Detect which cell encompasses the target text, then output its [x, y] center coordinate. 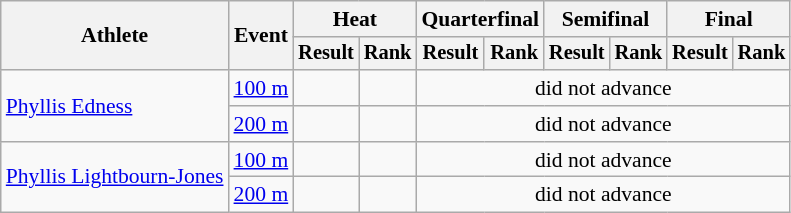
Phyllis Lightbourn-Jones [115, 178]
Final [728, 19]
Event [262, 36]
Heat [354, 19]
Quarterfinal [480, 19]
Athlete [115, 36]
Semifinal [606, 19]
Phyllis Edness [115, 106]
